Return (x, y) of the center of cell containing provided text 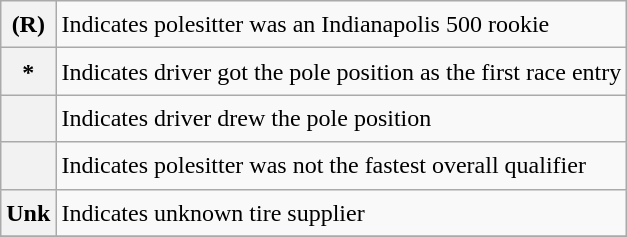
Indicates polesitter was an Indianapolis 500 rookie (342, 24)
(R) (28, 24)
Indicates driver drew the pole position (342, 118)
Indicates unknown tire supplier (342, 212)
Indicates polesitter was not the fastest overall qualifier (342, 166)
* (28, 72)
Unk (28, 212)
Indicates driver got the pole position as the first race entry (342, 72)
